Find where the given text appears and provide that cell's center as (X, Y) coordinate. 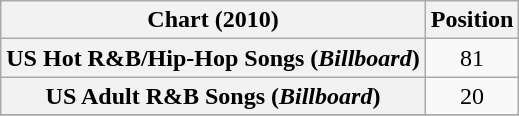
20 (472, 96)
US Hot R&B/Hip-Hop Songs (Billboard) (213, 58)
Chart (2010) (213, 20)
US Adult R&B Songs (Billboard) (213, 96)
81 (472, 58)
Position (472, 20)
